Identify which cell holds the provided text, then report its [X, Y] central coordinate. 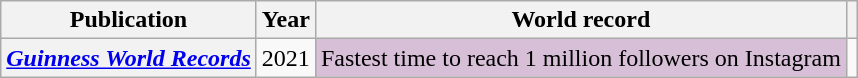
2021 [286, 58]
Publication [129, 20]
Fastest time to reach 1 million followers on Instagram [580, 58]
World record [580, 20]
Year [286, 20]
Guinness World Records [129, 58]
